Extract the [X, Y] coordinate from the center of the cell holding the provided text.  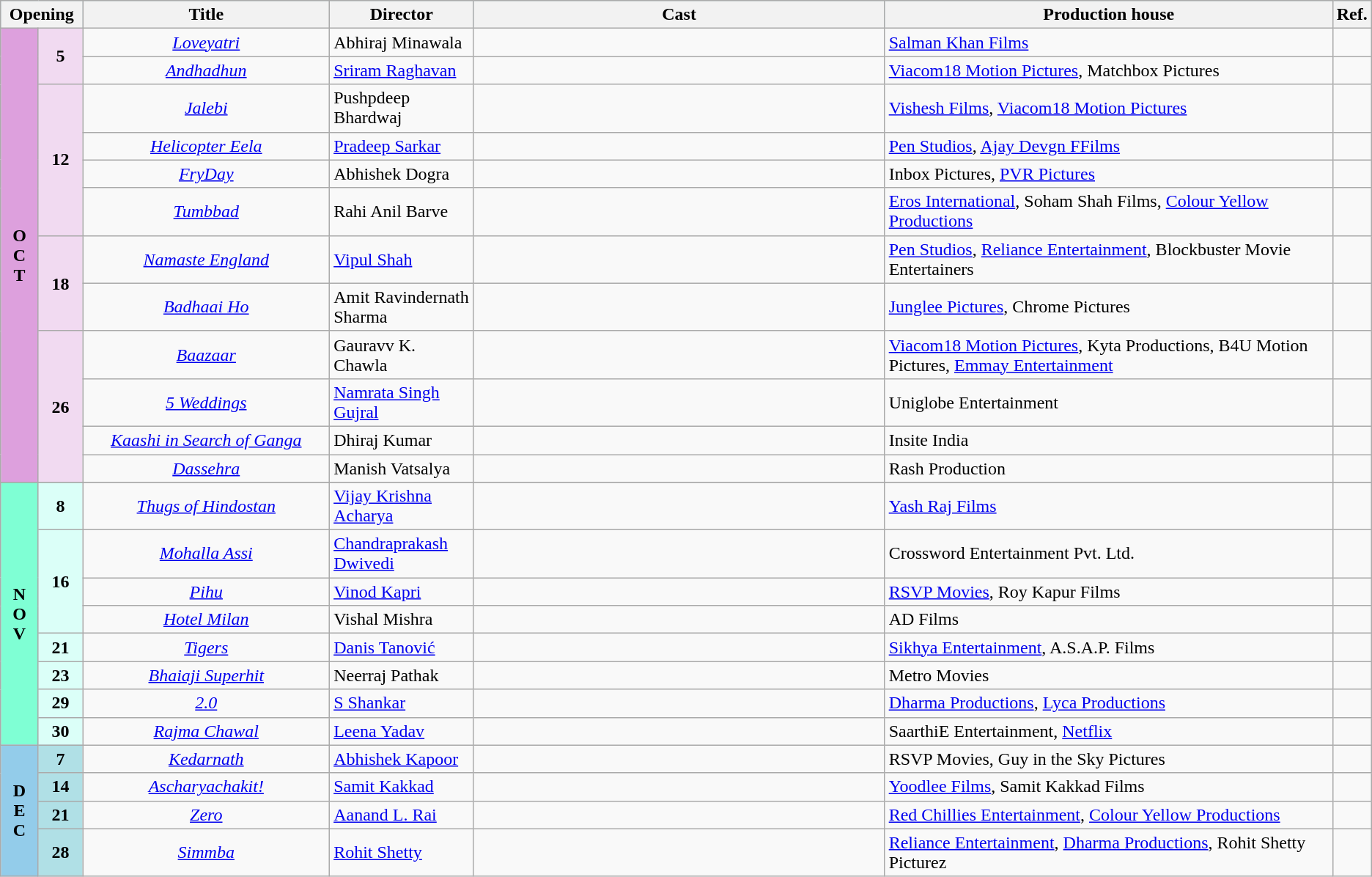
29 [60, 703]
23 [60, 675]
Director [402, 15]
28 [60, 852]
Leena Yadav [402, 731]
OCT [19, 255]
RSVP Movies, Guy in the Sky Pictures [1108, 759]
Amit Ravindernath Sharma [402, 307]
Viacom18 Motion Pictures, Kyta Productions, B4U Motion Pictures, Emmay Entertainment [1108, 355]
Danis Tanović [402, 647]
8 [60, 506]
S Shankar [402, 703]
26 [60, 406]
Aanand L. Rai [402, 815]
Cast [679, 15]
Sikhya Entertainment, A.S.A.P. Films [1108, 647]
Pushpdeep Bhardwaj [402, 109]
Kaashi in Search of Ganga [207, 440]
Salman Khan Films [1108, 43]
5 Weddings [207, 402]
Vipul Shah [402, 260]
18 [60, 283]
Dhiraj Kumar [402, 440]
Kedarnath [207, 759]
NOV [19, 614]
Jalebi [207, 109]
Namaste England [207, 260]
Bhaiaji Superhit [207, 675]
Ref. [1351, 15]
Insite India [1108, 440]
Production house [1108, 15]
Vinod Kapri [402, 592]
Manish Vatsalya [402, 469]
Uniglobe Entertainment [1108, 402]
Vishal Mishra [402, 620]
Junglee Pictures, Chrome Pictures [1108, 307]
Simmba [207, 852]
Zero [207, 815]
Vishesh Films, Viacom18 Motion Pictures [1108, 109]
5 [60, 56]
Red Chillies Entertainment, Colour Yellow Productions [1108, 815]
Thugs of Hindostan [207, 506]
Abhishek Dogra [402, 174]
Hotel Milan [207, 620]
Abhishek Kapoor [402, 759]
Crossword Entertainment Pvt. Ltd. [1108, 554]
14 [60, 787]
Ascharyachakit! [207, 787]
Loveyatri [207, 43]
Title [207, 15]
DEC [19, 811]
Eros International, Soham Shah Films, Colour Yellow Productions [1108, 211]
Pen Studios, Ajay Devgn FFilms [1108, 146]
Reliance Entertainment, Dharma Productions, Rohit Shetty Picturez [1108, 852]
Yoodlee Films, Samit Kakkad Films [1108, 787]
Dassehra [207, 469]
SaarthiE Entertainment, Netflix [1108, 731]
Rash Production [1108, 469]
AD Films [1108, 620]
Mohalla Assi [207, 554]
Metro Movies [1108, 675]
Badhaai Ho [207, 307]
Pradeep Sarkar [402, 146]
Tigers [207, 647]
2.0 [207, 703]
Pihu [207, 592]
Rajma Chawal [207, 731]
Baazaar [207, 355]
Pen Studios, Reliance Entertainment, Blockbuster Movie Entertainers [1108, 260]
Rohit Shetty [402, 852]
Samit Kakkad [402, 787]
12 [60, 160]
30 [60, 731]
RSVP Movies, Roy Kapur Films [1108, 592]
Inbox Pictures, PVR Pictures [1108, 174]
Neerraj Pathak [402, 675]
Rahi Anil Barve [402, 211]
Tumbbad [207, 211]
Helicopter Eela [207, 146]
Abhiraj Minawala [402, 43]
Sriram Raghavan [402, 70]
Andhadhun [207, 70]
Namrata Singh Gujral [402, 402]
Chandraprakash Dwivedi [402, 554]
FryDay [207, 174]
Gauravv K. Chawla [402, 355]
16 [60, 582]
Viacom18 Motion Pictures, Matchbox Pictures [1108, 70]
Dharma Productions, Lyca Productions [1108, 703]
Vijay Krishna Acharya [402, 506]
7 [60, 759]
Opening [42, 15]
Yash Raj Films [1108, 506]
